For the text-containing cell, return its midpoint in (X, Y) coordinate format. 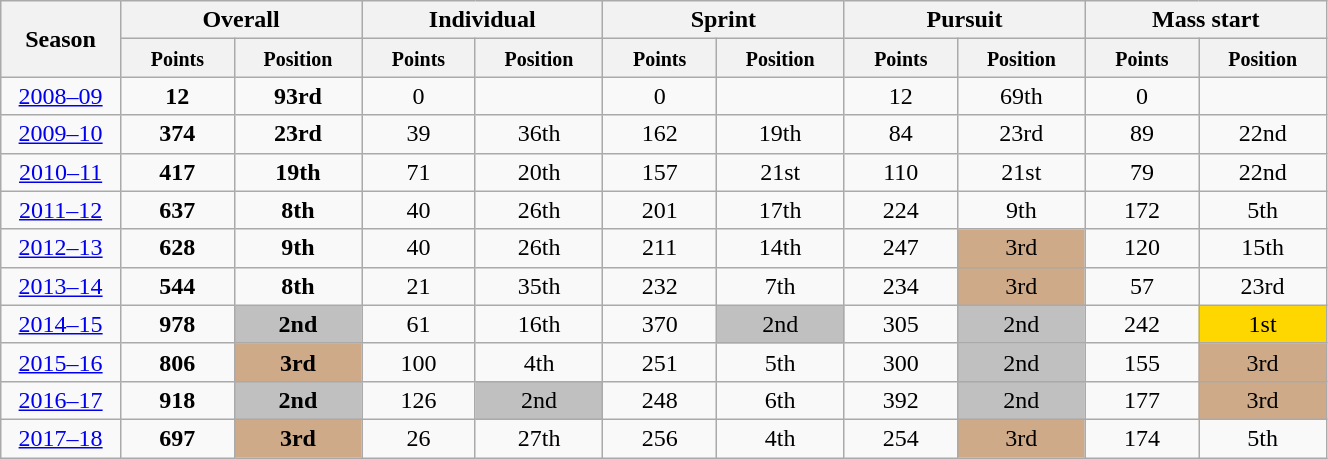
162 (660, 134)
2015–16 (61, 362)
256 (660, 438)
305 (901, 324)
374 (177, 134)
2017–18 (61, 438)
79 (1142, 172)
172 (1142, 210)
247 (901, 248)
35th (538, 286)
1st (1263, 324)
637 (177, 210)
2009–10 (61, 134)
26 (419, 438)
248 (660, 400)
84 (901, 134)
155 (1142, 362)
57 (1142, 286)
61 (419, 324)
697 (177, 438)
2010–11 (61, 172)
2013–14 (61, 286)
Mass start (1206, 20)
100 (419, 362)
174 (1142, 438)
16th (538, 324)
242 (1142, 324)
27th (538, 438)
251 (660, 362)
254 (901, 438)
2008–09 (61, 96)
Sprint (724, 20)
17th (780, 210)
806 (177, 362)
69th (1022, 96)
628 (177, 248)
232 (660, 286)
7th (780, 286)
157 (660, 172)
211 (660, 248)
201 (660, 210)
234 (901, 286)
978 (177, 324)
2016–17 (61, 400)
417 (177, 172)
110 (901, 172)
36th (538, 134)
14th (780, 248)
39 (419, 134)
300 (901, 362)
Overall (240, 20)
120 (1142, 248)
15th (1263, 248)
2011–12 (61, 210)
126 (419, 400)
918 (177, 400)
Season (61, 39)
20th (538, 172)
71 (419, 172)
544 (177, 286)
2014–15 (61, 324)
370 (660, 324)
Individual (482, 20)
21 (419, 286)
Pursuit (964, 20)
177 (1142, 400)
2012–13 (61, 248)
392 (901, 400)
93rd (298, 96)
6th (780, 400)
89 (1142, 134)
224 (901, 210)
